Locate the cell with the specified text and output its [X, Y] center coordinate. 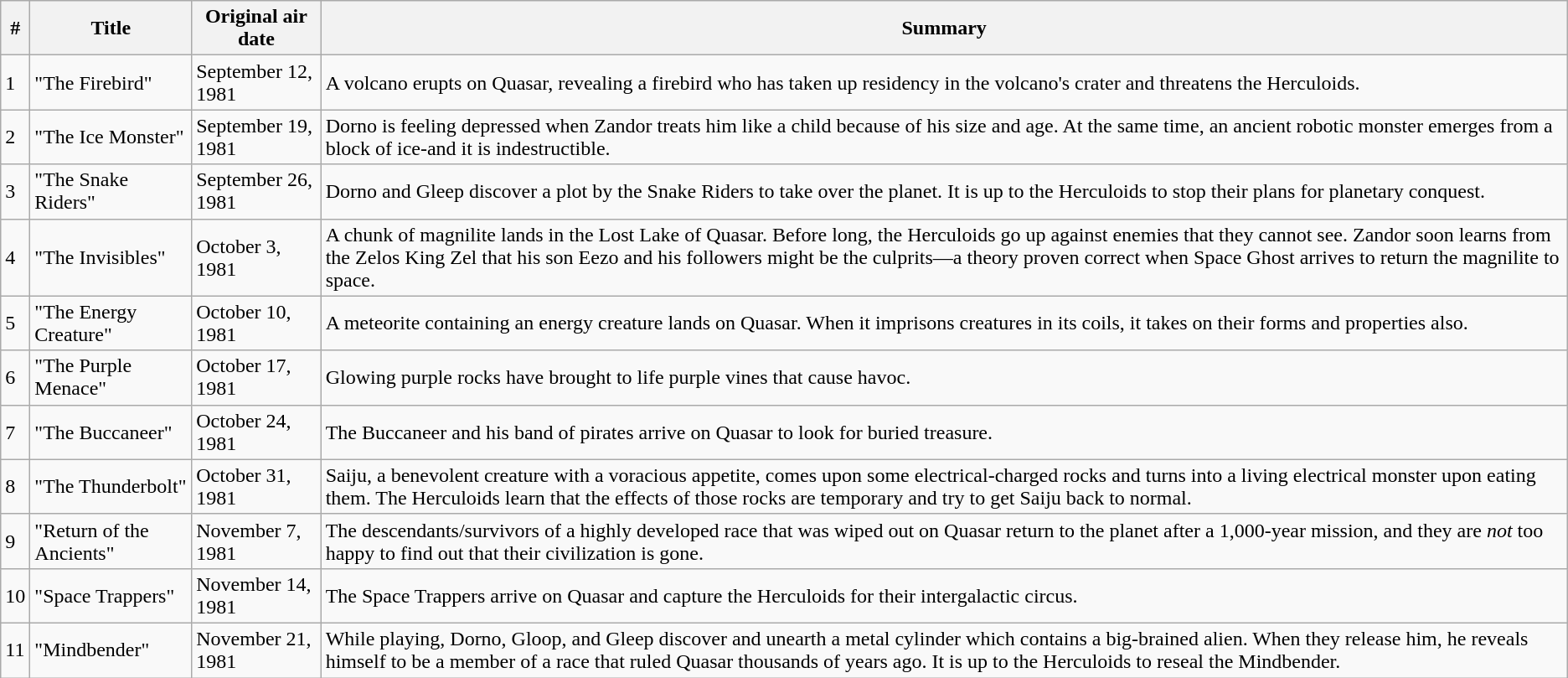
November 21, 1981 [256, 650]
"The Thunderbolt" [111, 486]
Original air date [256, 28]
9 [15, 541]
Dorno and Gleep discover a plot by the Snake Riders to take over the planet. It is up to the Herculoids to stop their plans for planetary conquest. [944, 191]
"The Invisibles" [111, 257]
The Buccaneer and his band of pirates arrive on Quasar to look for buried treasure. [944, 432]
"The Buccaneer" [111, 432]
A meteorite containing an energy creature lands on Quasar. When it imprisons creatures in its coils, it takes on their forms and properties also. [944, 323]
The Space Trappers arrive on Quasar and capture the Herculoids for their intergalactic circus. [944, 595]
A volcano erupts on Quasar, revealing a firebird who has taken up residency in the volcano's crater and threatens the Herculoids. [944, 82]
"Mindbender" [111, 650]
4 [15, 257]
# [15, 28]
11 [15, 650]
November 7, 1981 [256, 541]
"The Energy Creature" [111, 323]
"The Purple Menace" [111, 377]
2 [15, 137]
October 24, 1981 [256, 432]
Title [111, 28]
7 [15, 432]
September 12, 1981 [256, 82]
October 17, 1981 [256, 377]
1 [15, 82]
"Return of the Ancients" [111, 541]
October 31, 1981 [256, 486]
November 14, 1981 [256, 595]
6 [15, 377]
September 26, 1981 [256, 191]
Glowing purple rocks have brought to life purple vines that cause havoc. [944, 377]
"The Snake Riders" [111, 191]
5 [15, 323]
3 [15, 191]
"The Firebird" [111, 82]
"The Ice Monster" [111, 137]
October 3, 1981 [256, 257]
8 [15, 486]
October 10, 1981 [256, 323]
"Space Trappers" [111, 595]
September 19, 1981 [256, 137]
10 [15, 595]
Summary [944, 28]
